Return (x, y) of the center of cell containing provided text 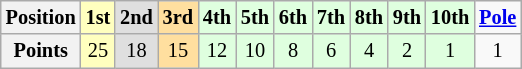
15 (178, 51)
2 (407, 51)
Position (41, 17)
9th (407, 17)
1st (98, 17)
4 (369, 51)
6 (331, 51)
4th (217, 17)
Pole (498, 17)
8 (293, 51)
6th (293, 17)
7th (331, 17)
10th (450, 17)
8th (369, 17)
10 (255, 51)
18 (136, 51)
25 (98, 51)
2nd (136, 17)
3rd (178, 17)
12 (217, 51)
5th (255, 17)
Points (41, 51)
